Determine the (x, y) coordinate at the center of the cell enclosing the given text.  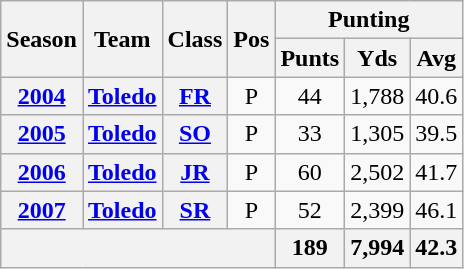
Avg (436, 58)
189 (310, 248)
Class (195, 39)
JR (195, 172)
Yds (378, 58)
Season (42, 39)
52 (310, 210)
Punting (369, 20)
2007 (42, 210)
40.6 (436, 96)
2004 (42, 96)
42.3 (436, 248)
7,994 (378, 248)
SO (195, 134)
Punts (310, 58)
SR (195, 210)
Pos (252, 39)
41.7 (436, 172)
2005 (42, 134)
60 (310, 172)
2006 (42, 172)
Team (122, 39)
44 (310, 96)
1,788 (378, 96)
1,305 (378, 134)
2,502 (378, 172)
2,399 (378, 210)
FR (195, 96)
39.5 (436, 134)
33 (310, 134)
46.1 (436, 210)
